Search for the cell housing the specified text and yield its (X, Y) center coordinate. 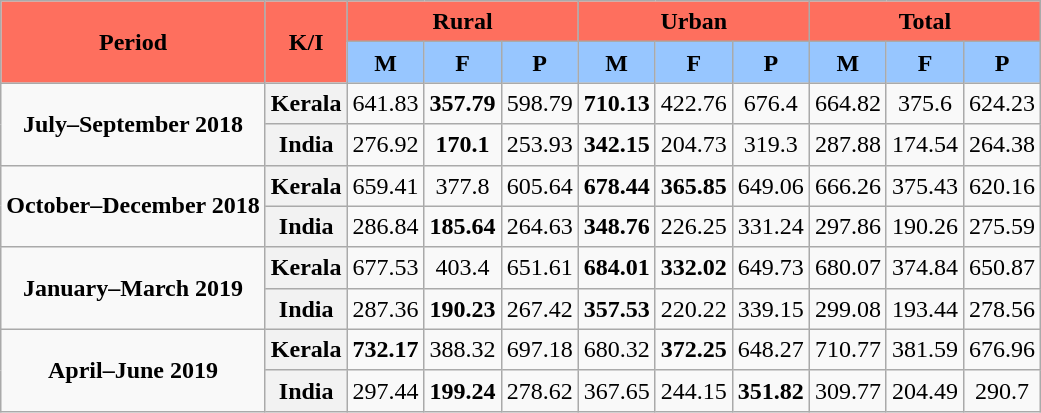
348.76 (616, 226)
367.65 (616, 390)
Total (924, 22)
651.61 (540, 268)
276.92 (386, 144)
375.6 (924, 104)
244.15 (694, 390)
351.82 (770, 390)
422.76 (694, 104)
185.64 (462, 226)
620.16 (1002, 186)
278.56 (1002, 308)
299.08 (848, 308)
287.88 (848, 144)
605.64 (540, 186)
598.79 (540, 104)
332.02 (694, 268)
286.84 (386, 226)
357.79 (462, 104)
January–March 2019 (134, 288)
Period (134, 42)
650.87 (1002, 268)
697.18 (540, 350)
193.44 (924, 308)
676.4 (770, 104)
372.25 (694, 350)
365.85 (694, 186)
278.62 (540, 390)
357.53 (616, 308)
331.24 (770, 226)
339.15 (770, 308)
710.13 (616, 104)
666.26 (848, 186)
253.93 (540, 144)
648.27 (770, 350)
641.83 (386, 104)
199.24 (462, 390)
374.84 (924, 268)
680.07 (848, 268)
659.41 (386, 186)
287.36 (386, 308)
290.7 (1002, 390)
297.44 (386, 390)
Urban (694, 22)
680.32 (616, 350)
309.77 (848, 390)
267.42 (540, 308)
684.01 (616, 268)
732.17 (386, 350)
204.73 (694, 144)
710.77 (848, 350)
388.32 (462, 350)
264.63 (540, 226)
375.43 (924, 186)
174.54 (924, 144)
403.4 (462, 268)
220.22 (694, 308)
190.26 (924, 226)
Rural (462, 22)
649.06 (770, 186)
676.96 (1002, 350)
October–December 2018 (134, 206)
204.49 (924, 390)
170.1 (462, 144)
K/I (306, 42)
649.73 (770, 268)
319.3 (770, 144)
264.38 (1002, 144)
377.8 (462, 186)
381.59 (924, 350)
678.44 (616, 186)
297.86 (848, 226)
342.15 (616, 144)
April–June 2019 (134, 370)
275.59 (1002, 226)
226.25 (694, 226)
624.23 (1002, 104)
677.53 (386, 268)
July–September 2018 (134, 124)
190.23 (462, 308)
664.82 (848, 104)
